Find where the given text appears and provide that cell's center as [X, Y] coordinate. 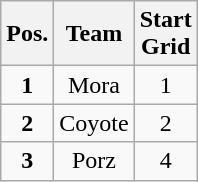
Pos. [28, 34]
Porz [94, 161]
3 [28, 161]
Team [94, 34]
4 [166, 161]
StartGrid [166, 34]
Mora [94, 85]
Coyote [94, 123]
